Extract the (x, y) coordinate from the center of the cell holding the provided text.  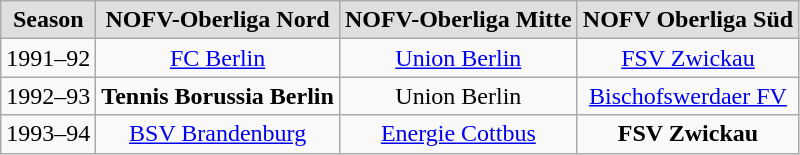
Energie Cottbus (458, 134)
FC Berlin (218, 58)
1992–93 (48, 96)
NOFV Oberliga Süd (688, 20)
Bischofswerdaer FV (688, 96)
1993–94 (48, 134)
BSV Brandenburg (218, 134)
Season (48, 20)
1991–92 (48, 58)
NOFV-Oberliga Nord (218, 20)
Tennis Borussia Berlin (218, 96)
NOFV-Oberliga Mitte (458, 20)
